Pinpoint the cell where the given text exists, returning its [x, y] midpoint coordinate. 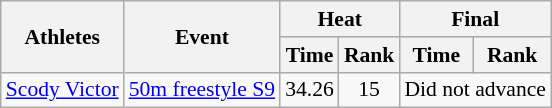
Scody Victor [62, 90]
Athletes [62, 36]
Final [475, 19]
34.26 [310, 90]
15 [370, 90]
Did not advance [475, 90]
Heat [340, 19]
50m freestyle S9 [202, 90]
Event [202, 36]
